From the cell containing the given text, extract its center point as (X, Y) coordinate. 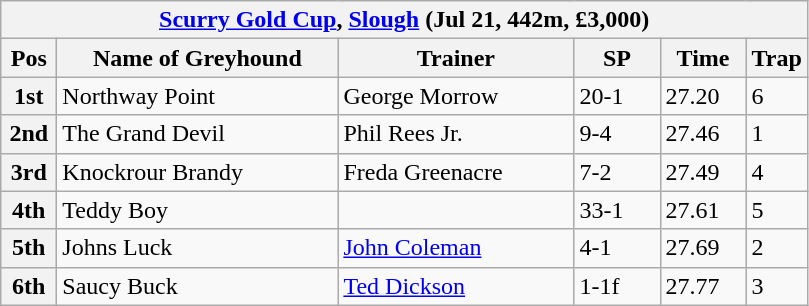
1st (29, 96)
27.20 (703, 96)
6th (29, 286)
2nd (29, 134)
Teddy Boy (198, 210)
SP (617, 58)
Johns Luck (198, 248)
27.46 (703, 134)
4-1 (617, 248)
Trap (776, 58)
Scurry Gold Cup, Slough (Jul 21, 442m, £3,000) (404, 20)
Freda Greenacre (456, 172)
Phil Rees Jr. (456, 134)
33-1 (617, 210)
3 (776, 286)
John Coleman (456, 248)
1-1f (617, 286)
6 (776, 96)
5th (29, 248)
George Morrow (456, 96)
3rd (29, 172)
9-4 (617, 134)
7-2 (617, 172)
20-1 (617, 96)
1 (776, 134)
27.69 (703, 248)
Ted Dickson (456, 286)
Northway Point (198, 96)
Pos (29, 58)
Trainer (456, 58)
Saucy Buck (198, 286)
5 (776, 210)
The Grand Devil (198, 134)
2 (776, 248)
4 (776, 172)
4th (29, 210)
Time (703, 58)
Knockrour Brandy (198, 172)
Name of Greyhound (198, 58)
27.49 (703, 172)
27.61 (703, 210)
27.77 (703, 286)
